For the text-containing cell, return its midpoint in [X, Y] coordinate format. 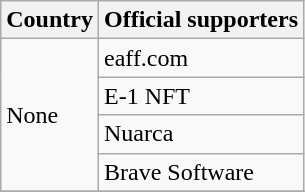
Country [50, 20]
E-1 NFT [200, 96]
eaff.com [200, 58]
Brave Software [200, 172]
None [50, 115]
Nuarca [200, 134]
Official supporters [200, 20]
